Find where the given text appears and provide that cell's center as [X, Y] coordinate. 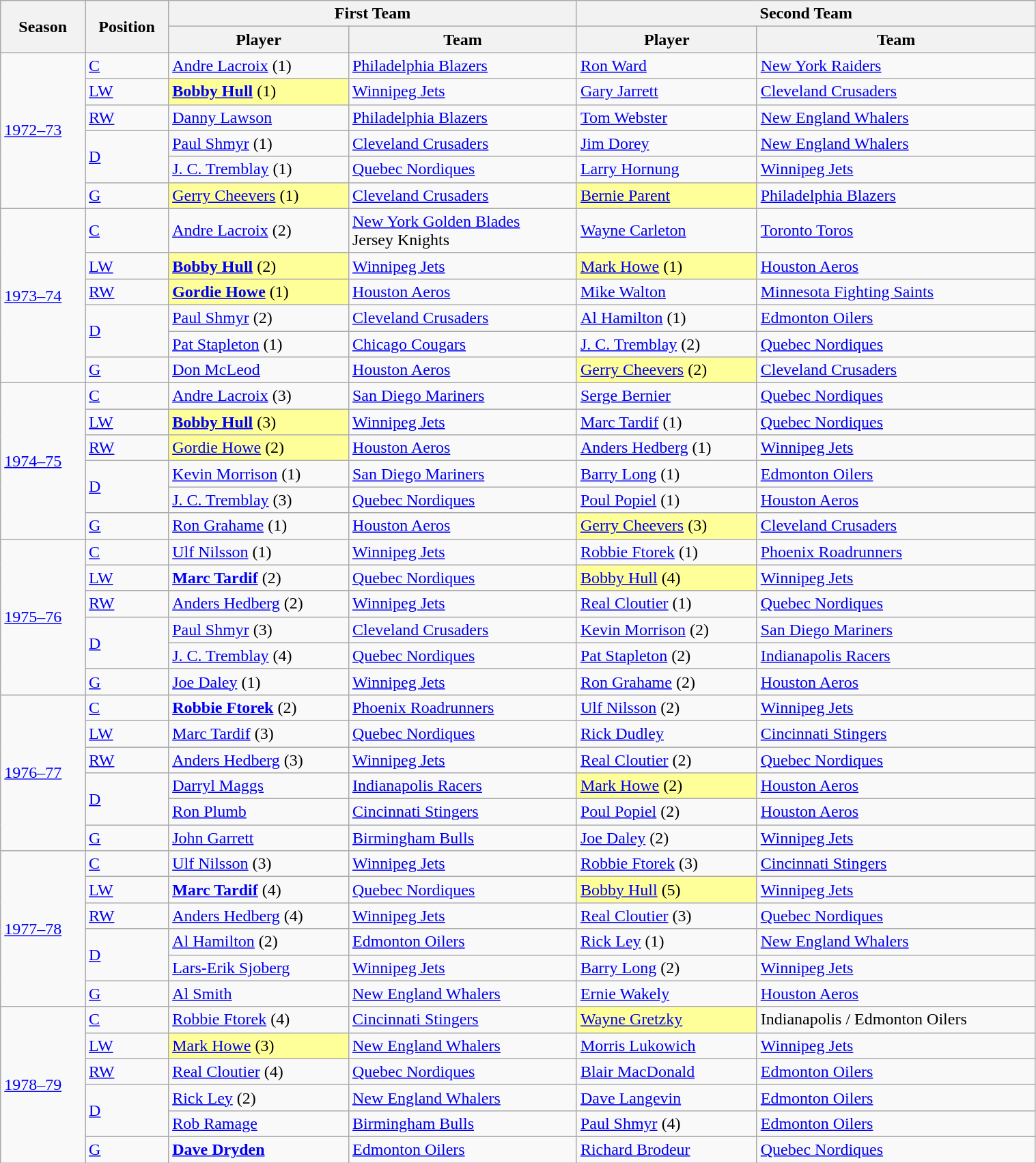
Kevin Morrison (2) [667, 630]
Ron Grahame (2) [667, 682]
J. C. Tremblay (2) [667, 344]
1977–78 [43, 929]
Bobby Hull (2) [259, 266]
1978–79 [43, 1084]
Ernie Wakely [667, 994]
Rick Ley (2) [259, 1097]
Dave Dryden [259, 1149]
1973–74 [43, 295]
1974–75 [43, 461]
Mark Howe (3) [259, 1046]
Bobby Hull (4) [667, 578]
Anders Hedberg (4) [259, 916]
1976–77 [43, 772]
Anders Hedberg (1) [667, 448]
Barry Long (1) [667, 474]
Robbie Ftorek (1) [667, 552]
Rick Ley (1) [667, 942]
Ron Plumb [259, 812]
Marc Tardif (3) [259, 733]
J. C. Tremblay (1) [259, 169]
Blair MacDonald [667, 1071]
Barry Long (2) [667, 968]
Larry Hornung [667, 169]
Position [127, 27]
Gordie Howe (2) [259, 448]
John Garrett [259, 838]
Pat Stapleton (1) [259, 344]
Rob Ramage [259, 1123]
Real Cloutier (2) [667, 760]
New York Golden BladesJersey Knights [462, 231]
Marc Tardif (1) [667, 422]
Ulf Nilsson (3) [259, 864]
Darryl Maggs [259, 786]
Gerry Cheevers (3) [667, 526]
Don McLeod [259, 370]
Bobby Hull (1) [259, 92]
Tom Webster [667, 117]
Ron Ward [667, 66]
Gordie Howe (1) [259, 292]
Gerry Cheevers (2) [667, 370]
Kevin Morrison (1) [259, 474]
Andre Lacroix (2) [259, 231]
Mike Walton [667, 292]
Paul Shmyr (1) [259, 143]
Robbie Ftorek (3) [667, 864]
Season [43, 27]
Paul Shmyr (3) [259, 630]
Dave Langevin [667, 1097]
Marc Tardif (4) [259, 890]
Minnesota Fighting Saints [896, 292]
Mark Howe (2) [667, 786]
Bobby Hull (5) [667, 890]
Rick Dudley [667, 733]
Gerry Cheevers (1) [259, 195]
Paul Shmyr (4) [667, 1123]
Wayne Carleton [667, 231]
Anders Hedberg (3) [259, 760]
Wayne Gretzky [667, 1020]
Poul Popiel (2) [667, 812]
Paul Shmyr (2) [259, 318]
Poul Popiel (1) [667, 500]
Bernie Parent [667, 195]
Joe Daley (1) [259, 682]
Real Cloutier (3) [667, 916]
Real Cloutier (4) [259, 1071]
Pat Stapleton (2) [667, 656]
New York Raiders [896, 66]
Richard Brodeur [667, 1149]
Al Smith [259, 994]
Danny Lawson [259, 117]
J. C. Tremblay (3) [259, 500]
1975–76 [43, 617]
Robbie Ftorek (2) [259, 707]
Anders Hedberg (2) [259, 604]
Chicago Cougars [462, 344]
Second Team [806, 14]
Lars-Erik Sjoberg [259, 968]
1972–73 [43, 130]
Mark Howe (1) [667, 266]
Bobby Hull (3) [259, 422]
Andre Lacroix (1) [259, 66]
Al Hamilton (2) [259, 942]
Real Cloutier (1) [667, 604]
Morris Lukowich [667, 1046]
Jim Dorey [667, 143]
Robbie Ftorek (4) [259, 1020]
First Team [373, 14]
Serge Bernier [667, 396]
Marc Tardif (2) [259, 578]
Ron Grahame (1) [259, 526]
Joe Daley (2) [667, 838]
Al Hamilton (1) [667, 318]
Indianapolis / Edmonton Oilers [896, 1020]
Ulf Nilsson (1) [259, 552]
Andre Lacroix (3) [259, 396]
J. C. Tremblay (4) [259, 656]
Ulf Nilsson (2) [667, 707]
Toronto Toros [896, 231]
Gary Jarrett [667, 92]
